For the text-containing cell, return its midpoint in (x, y) coordinate format. 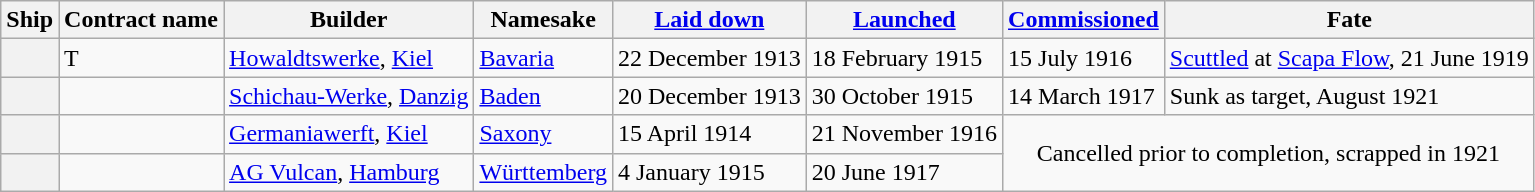
18 February 1915 (904, 58)
Saxony (544, 134)
AG Vulcan, Hamburg (349, 172)
Namesake (544, 20)
Ship (30, 20)
22 December 1913 (709, 58)
Fate (1349, 20)
Launched (904, 20)
21 November 1916 (904, 134)
Bavaria (544, 58)
T (142, 58)
15 April 1914 (709, 134)
Schichau-Werke, Danzig (349, 96)
Baden (544, 96)
14 March 1917 (1084, 96)
Builder (349, 20)
Scuttled at Scapa Flow, 21 June 1919 (1349, 58)
15 July 1916 (1084, 58)
20 June 1917 (904, 172)
Laid down (709, 20)
30 October 1915 (904, 96)
Contract name (142, 20)
Commissioned (1084, 20)
Sunk as target, August 1921 (1349, 96)
Württemberg (544, 172)
Germaniawerft, Kiel (349, 134)
Howaldtswerke, Kiel (349, 58)
Cancelled prior to completion, scrapped in 1921 (1269, 153)
20 December 1913 (709, 96)
4 January 1915 (709, 172)
